Return (X, Y) of the center of cell containing provided text 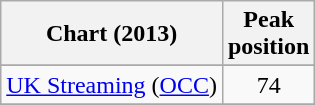
74 (268, 85)
Peakposition (268, 34)
Chart (2013) (112, 34)
UK Streaming (OCC) (112, 85)
